Extract the [X, Y] coordinate from the center of the cell holding the provided text.  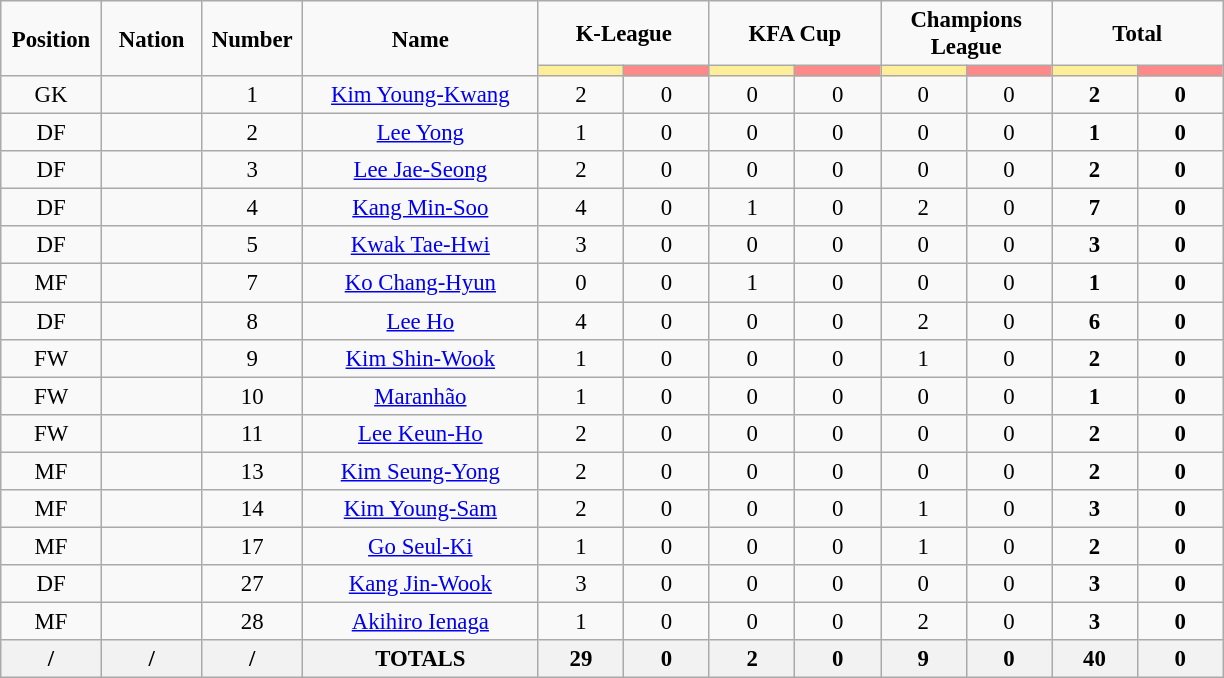
27 [252, 584]
Akihiro Ienaga [421, 621]
Nation [152, 38]
Number [252, 38]
17 [252, 546]
Lee Keun-Ho [421, 433]
8 [252, 321]
Kim Young-Kwang [421, 95]
Lee Jae-Seong [421, 170]
6 [1095, 321]
40 [1095, 659]
Kim Young-Sam [421, 509]
Kim Shin-Wook [421, 358]
K-League [624, 34]
11 [252, 433]
Lee Yong [421, 133]
Position [52, 38]
KFA Cup [794, 34]
Maranhão [421, 396]
Kwak Tae-Hwi [421, 245]
Total [1138, 34]
GK [52, 95]
Kim Seung-Yong [421, 471]
Lee Ho [421, 321]
Kang Min-Soo [421, 208]
TOTALS [421, 659]
Name [421, 38]
5 [252, 245]
Champions League [966, 34]
Kang Jin-Wook [421, 584]
Ko Chang-Hyun [421, 283]
29 [581, 659]
14 [252, 509]
28 [252, 621]
13 [252, 471]
10 [252, 396]
Go Seul-Ki [421, 546]
